Extract the (x, y) coordinate from the center of the cell holding the provided text.  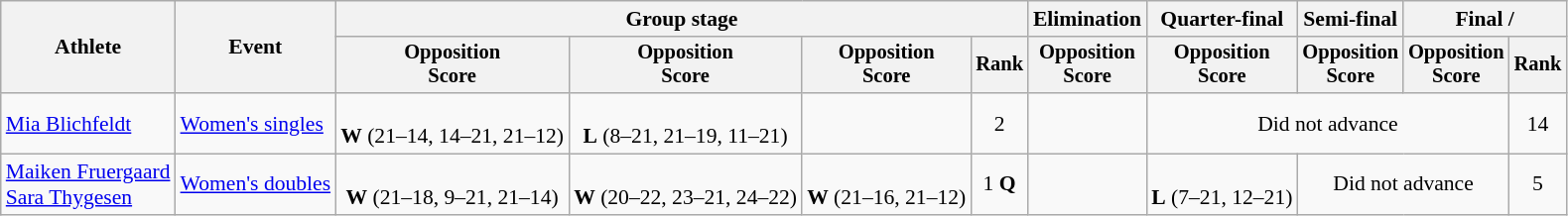
L (7–21, 12–21) (1222, 184)
W (21–14, 14–21, 21–12) (453, 123)
Mia Blichfeldt (88, 123)
Women's doubles (256, 184)
Event (256, 48)
L (8–21, 21–19, 11–21) (685, 123)
14 (1538, 123)
Women's singles (256, 123)
Elimination (1088, 19)
Quarter-final (1222, 19)
Group stage (682, 19)
W (21–18, 9–21, 21–14) (453, 184)
Final / (1485, 19)
Semi-final (1350, 19)
Maiken FruergaardSara Thygesen (88, 184)
W (21–16, 21–12) (886, 184)
1 Q (999, 184)
5 (1538, 184)
W (20–22, 23–21, 24–22) (685, 184)
Athlete (88, 48)
2 (999, 123)
